Scan for the cell matching the given text and deliver its [X, Y] coordinate at center. 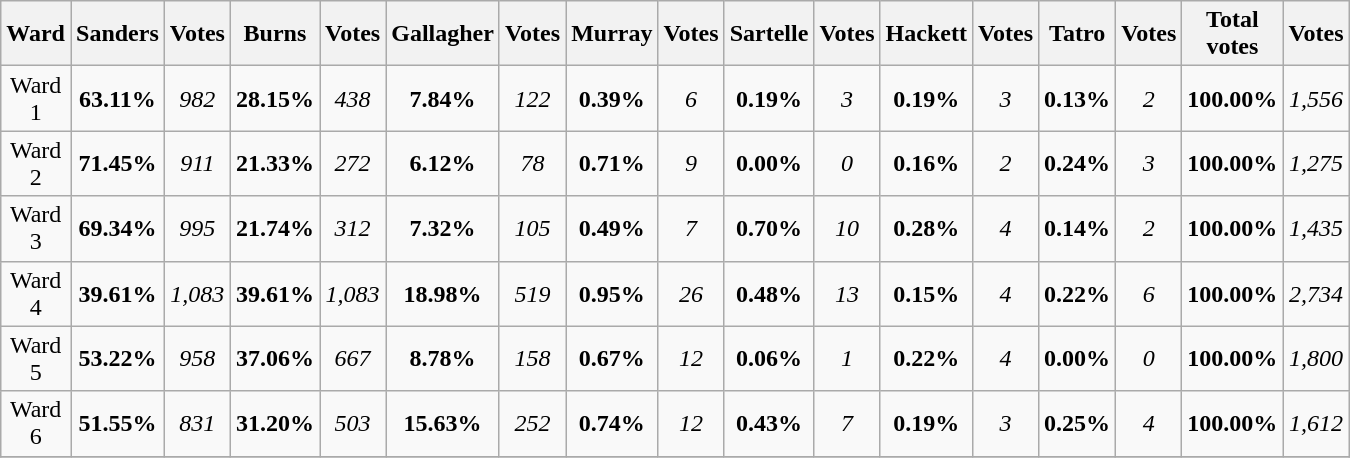
26 [691, 294]
0.25% [1078, 424]
Sartelle [769, 34]
1,275 [1316, 164]
21.74% [274, 228]
Burns [274, 34]
1 [847, 358]
28.15% [274, 98]
995 [197, 228]
0.71% [612, 164]
158 [532, 358]
69.34% [117, 228]
252 [532, 424]
2,734 [1316, 294]
Hackett [926, 34]
831 [197, 424]
13 [847, 294]
1,612 [1316, 424]
71.45% [117, 164]
7.84% [443, 98]
Ward [36, 34]
0.14% [1078, 228]
Ward 2 [36, 164]
15.63% [443, 424]
0.95% [612, 294]
78 [532, 164]
7.32% [443, 228]
519 [532, 294]
18.98% [443, 294]
0.06% [769, 358]
Ward 1 [36, 98]
667 [353, 358]
10 [847, 228]
0.28% [926, 228]
Sanders [117, 34]
37.06% [274, 358]
Ward 3 [36, 228]
21.33% [274, 164]
1,556 [1316, 98]
0.48% [769, 294]
6.12% [443, 164]
1,435 [1316, 228]
0.70% [769, 228]
1,800 [1316, 358]
0.67% [612, 358]
503 [353, 424]
Ward 5 [36, 358]
0.24% [1078, 164]
438 [353, 98]
0.15% [926, 294]
0.49% [612, 228]
0.74% [612, 424]
Murray [612, 34]
982 [197, 98]
0.39% [612, 98]
958 [197, 358]
9 [691, 164]
Tatro [1078, 34]
0.16% [926, 164]
105 [532, 228]
0.13% [1078, 98]
53.22% [117, 358]
272 [353, 164]
Total votes [1232, 34]
0.43% [769, 424]
Ward 6 [36, 424]
911 [197, 164]
31.20% [274, 424]
Ward 4 [36, 294]
63.11% [117, 98]
122 [532, 98]
312 [353, 228]
Gallagher [443, 34]
8.78% [443, 358]
51.55% [117, 424]
